Extract the [X, Y] coordinate from the center of the cell holding the provided text.  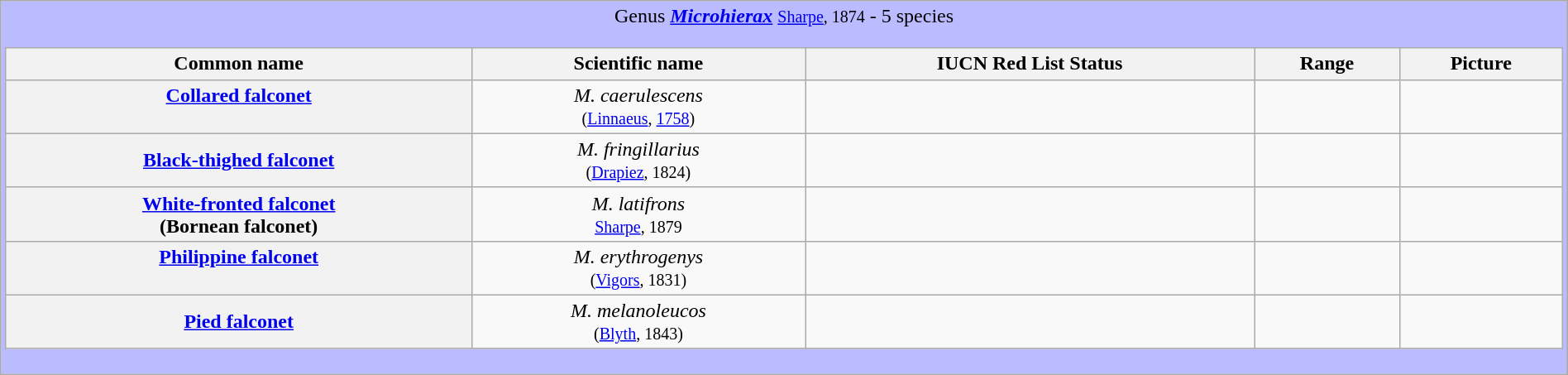
Picture [1481, 64]
M. fringillarius(Drapiez, 1824) [638, 161]
M. caerulescens(Linnaeus, 1758) [638, 106]
Black-thighed falconet [238, 161]
Common name [238, 64]
IUCN Red List Status [1030, 64]
Scientific name [638, 64]
Range [1327, 64]
Collared falconet [238, 106]
M. melanoleucos(Blyth, 1843) [638, 321]
M. latifronsSharpe, 1879 [638, 214]
Pied falconet [238, 321]
White-fronted falconet(Bornean falconet) [238, 214]
M. erythrogenys(Vigors, 1831) [638, 268]
Philippine falconet [238, 268]
